Capture the cell that displays the provided text and extract its [X, Y] central coordinate. 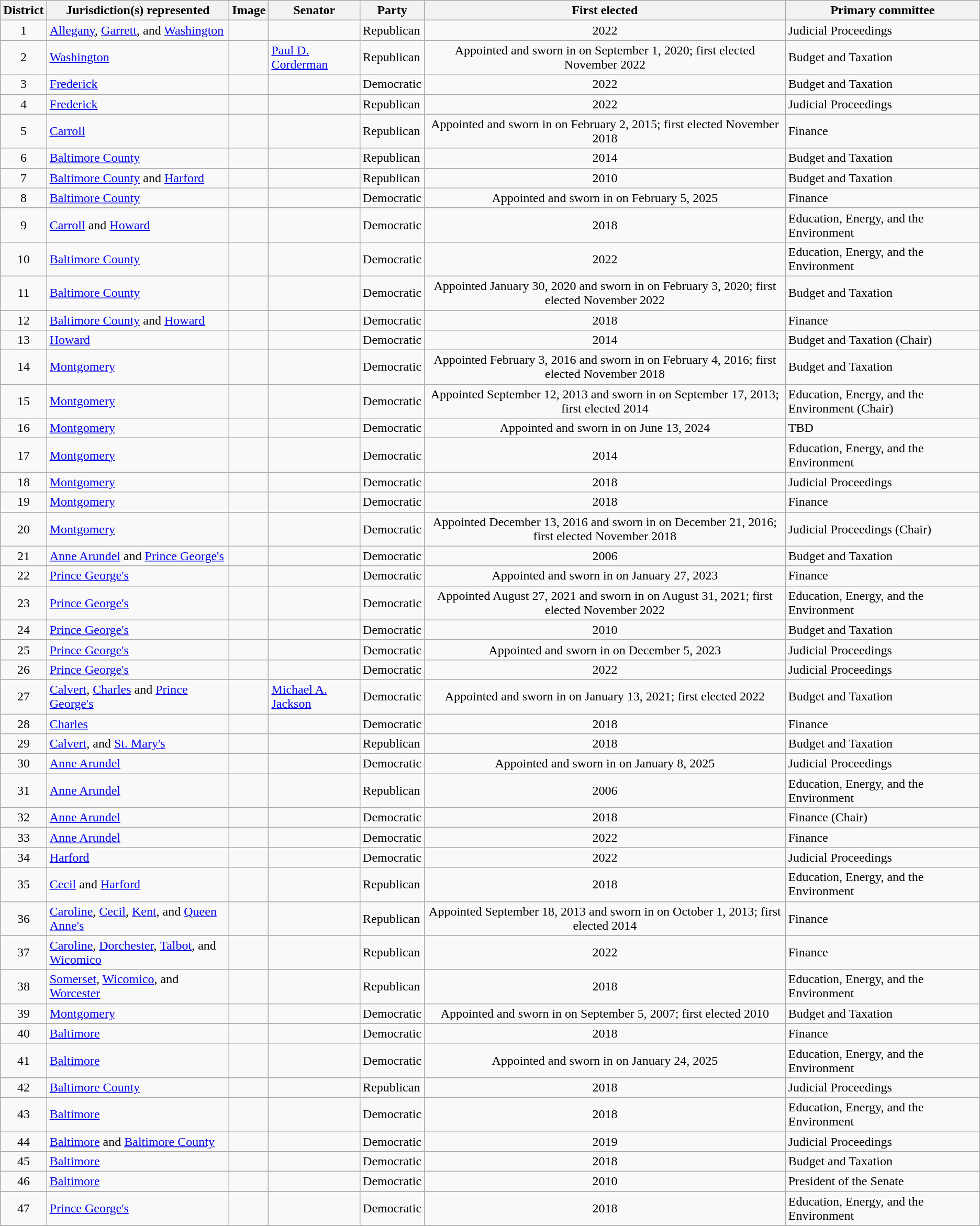
First elected [605, 10]
Appointed September 12, 2013 and sworn in on September 17, 2013; first elected 2014 [605, 401]
43 [24, 1114]
35 [24, 885]
Budget and Taxation (Chair) [883, 340]
45 [24, 1162]
Appointed and sworn in on January 8, 2025 [605, 764]
Education, Energy, and the Environment (Chair) [883, 401]
38 [24, 986]
30 [24, 764]
6 [24, 158]
12 [24, 320]
Washington [138, 58]
1 [24, 30]
10 [24, 259]
Allegany, Garrett, and Washington [138, 30]
14 [24, 367]
3 [24, 84]
Appointed and sworn in on June 13, 2024 [605, 428]
Appointed and sworn in on December 5, 2023 [605, 650]
17 [24, 455]
19 [24, 502]
8 [24, 198]
39 [24, 1013]
Harford [138, 857]
46 [24, 1182]
25 [24, 650]
TBD [883, 428]
District [24, 10]
13 [24, 340]
Appointed August 27, 2021 and sworn in on August 31, 2021; first elected November 2022 [605, 603]
Jurisdiction(s) represented [138, 10]
Finance (Chair) [883, 818]
11 [24, 293]
2019 [605, 1142]
20 [24, 529]
23 [24, 603]
Appointed September 18, 2013 and sworn in on October 1, 2013; first elected 2014 [605, 918]
Baltimore and Baltimore County [138, 1142]
4 [24, 104]
33 [24, 838]
21 [24, 556]
Paul D. Corderman [314, 58]
Appointed and sworn in on September 5, 2007; first elected 2010 [605, 1013]
2 [24, 58]
Anne Arundel and Prince George's [138, 556]
Howard [138, 340]
Michael A. Jackson [314, 696]
Judicial Proceedings (Chair) [883, 529]
37 [24, 953]
47 [24, 1208]
7 [24, 178]
Appointed and sworn in on January 24, 2025 [605, 1061]
44 [24, 1142]
32 [24, 818]
Calvert, Charles and Prince George's [138, 696]
40 [24, 1033]
Somerset, Wicomico, and Worcester [138, 986]
Calvert, and St. Mary's [138, 744]
26 [24, 670]
Party [393, 10]
Appointed December 13, 2016 and sworn in on December 21, 2016; first elected November 2018 [605, 529]
Carroll and Howard [138, 225]
Appointed January 30, 2020 and sworn in on February 3, 2020; first elected November 2022 [605, 293]
President of the Senate [883, 1182]
Appointed February 3, 2016 and sworn in on February 4, 2016; first elected November 2018 [605, 367]
Cecil and Harford [138, 885]
Caroline, Dorchester, Talbot, and Wicomico [138, 953]
22 [24, 576]
Appointed and sworn in on February 2, 2015; first elected November 2018 [605, 131]
Appointed and sworn in on January 13, 2021; first elected 2022 [605, 696]
15 [24, 401]
9 [24, 225]
Caroline, Cecil, Kent, and Queen Anne's [138, 918]
Appointed and sworn in on September 1, 2020; first elected November 2022 [605, 58]
5 [24, 131]
Baltimore County and Howard [138, 320]
Carroll [138, 131]
29 [24, 744]
Baltimore County and Harford [138, 178]
Senator [314, 10]
Charles [138, 724]
16 [24, 428]
24 [24, 630]
18 [24, 482]
Appointed and sworn in on February 5, 2025 [605, 198]
36 [24, 918]
Image [249, 10]
34 [24, 857]
28 [24, 724]
31 [24, 790]
Primary committee [883, 10]
42 [24, 1087]
Appointed and sworn in on January 27, 2023 [605, 576]
27 [24, 696]
41 [24, 1061]
